Detect which cell encompasses the target text, then output its (x, y) center coordinate. 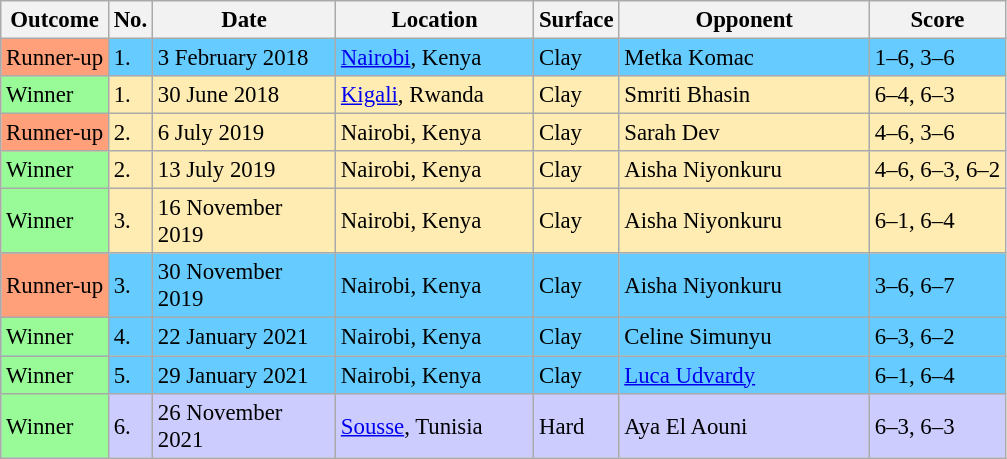
16 November 2019 (244, 222)
Kigali, Rwanda (435, 95)
Aya El Aouni (744, 426)
26 November 2021 (244, 426)
Score (938, 20)
Date (244, 20)
Celine Simunyu (744, 337)
4–6, 6–3, 6–2 (938, 170)
30 June 2018 (244, 95)
4–6, 3–6 (938, 133)
Opponent (744, 20)
6–4, 6–3 (938, 95)
3 February 2018 (244, 58)
Sarah Dev (744, 133)
Luca Udvardy (744, 375)
4. (130, 337)
30 November 2019 (244, 286)
Sousse, Tunisia (435, 426)
3–6, 6–7 (938, 286)
Metka Komac (744, 58)
13 July 2019 (244, 170)
29 January 2021 (244, 375)
Surface (576, 20)
6–3, 6–3 (938, 426)
1–6, 3–6 (938, 58)
22 January 2021 (244, 337)
Smriti Bhasin (744, 95)
Outcome (55, 20)
6–3, 6–2 (938, 337)
No. (130, 20)
Hard (576, 426)
Location (435, 20)
5. (130, 375)
6 July 2019 (244, 133)
6. (130, 426)
